Extract the (X, Y) coordinate from the center of the cell holding the provided text.  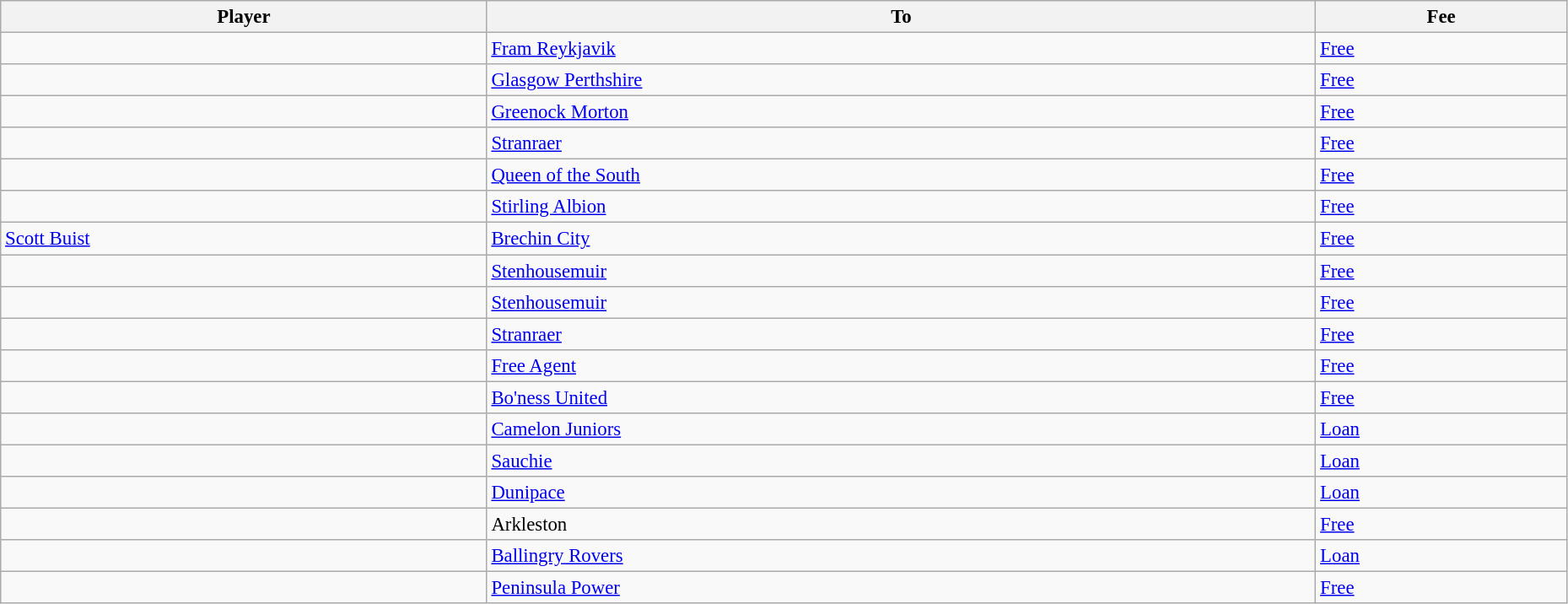
Player (244, 17)
Stirling Albion (901, 207)
Greenock Morton (901, 112)
To (901, 17)
Ballingry Rovers (901, 556)
Glasgow Perthshire (901, 80)
Bo'ness United (901, 397)
Free Agent (901, 365)
Fee (1441, 17)
Brechin City (901, 239)
Dunipace (901, 493)
Fram Reykjavik (901, 49)
Peninsula Power (901, 588)
Scott Buist (244, 239)
Camelon Juniors (901, 429)
Arkleston (901, 524)
Sauchie (901, 461)
Queen of the South (901, 175)
